Provide the [X, Y] coordinate of the cell's center where the given text is located.  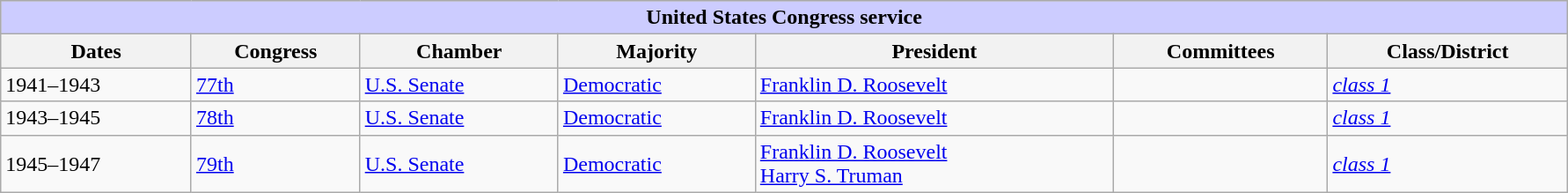
1945–1947 [97, 164]
President [934, 51]
1941–1943 [97, 85]
78th [275, 118]
1943–1945 [97, 118]
79th [275, 164]
Majority [656, 51]
Committees [1221, 51]
United States Congress service [785, 18]
Franklin D. RooseveltHarry S. Truman [934, 164]
Chamber [459, 51]
Congress [275, 51]
77th [275, 85]
Dates [97, 51]
Class/District [1448, 51]
